Detect which cell encompasses the target text, then output its [X, Y] center coordinate. 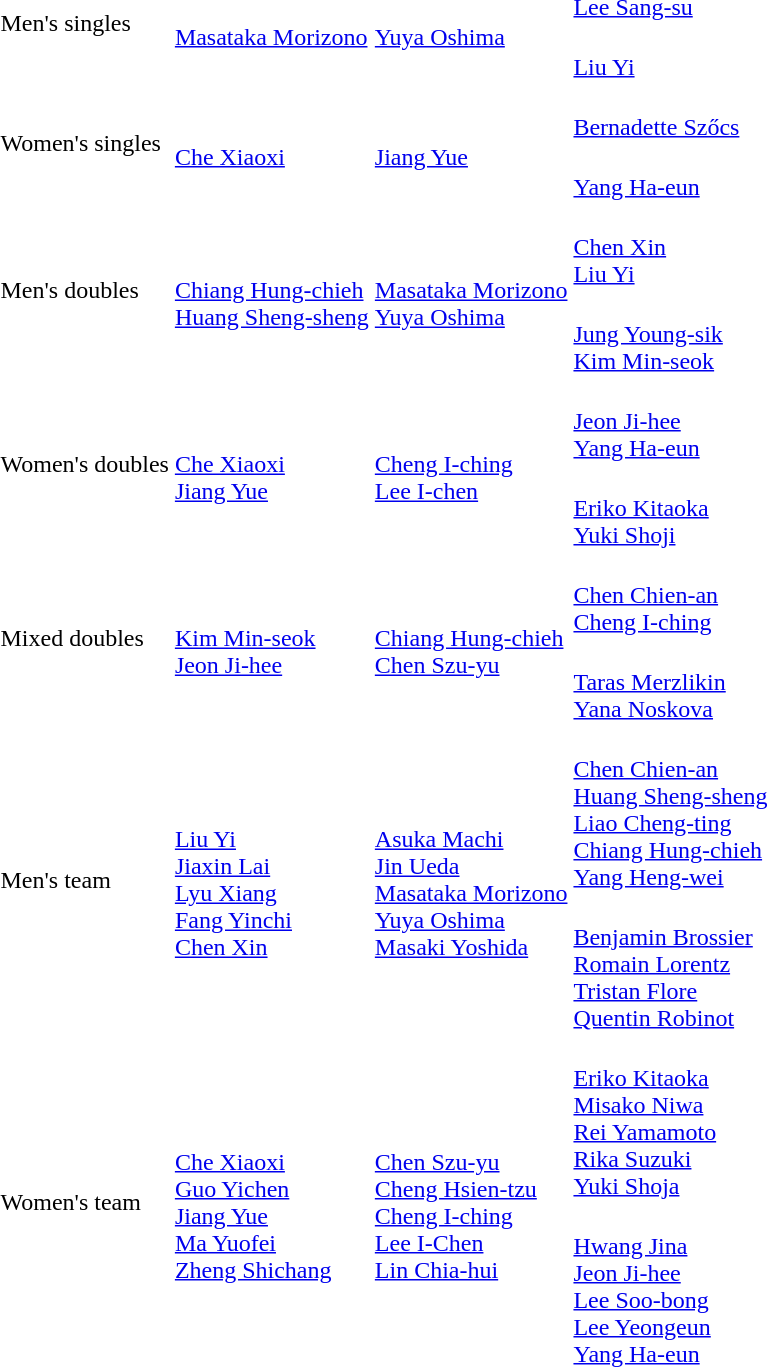
Kim Min-seok Jeon Ji-hee [272, 638]
Chiang Hung-chieh Chen Szu-yu [471, 638]
Masataka Morizono Yuya Oshima [471, 290]
Che Xiaoxi [272, 144]
Che Xiaoxi Jiang Yue [272, 464]
Cheng I-ching Lee I-chen [471, 464]
Chiang Hung-chieh Huang Sheng-sheng [272, 290]
Jiang Yue [471, 144]
Liu Yi Jiaxin LaiLyu XiangFang YinchiChen Xin [272, 880]
Asuka Machi Jin UedaMasataka MorizonoYuya OshimaMasaki Yoshida [471, 880]
